Extract the [x, y] coordinate from the center of the cell holding the provided text.  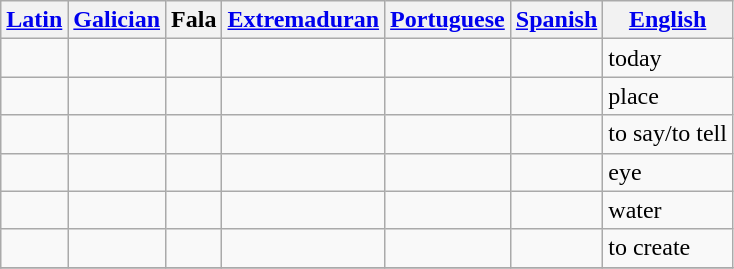
eye [668, 172]
water [668, 210]
Galician [117, 20]
place [668, 96]
Extremaduran [304, 20]
Spanish [556, 20]
Latin [34, 20]
today [668, 58]
Fala [194, 20]
English [668, 20]
Portuguese [448, 20]
to say/to tell [668, 134]
to create [668, 248]
